Output the (X, Y) coordinate of the center of the cell containing the given text.  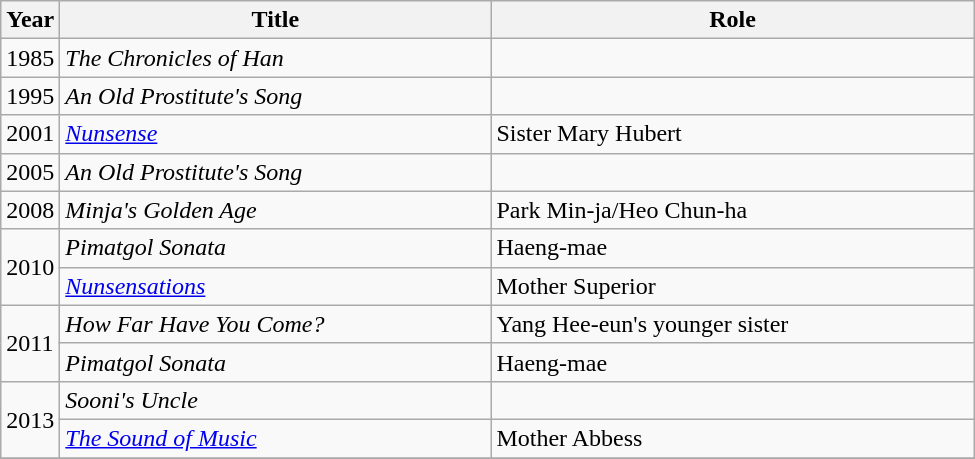
Nunsense (276, 134)
Mother Abbess (732, 438)
Nunsensations (276, 286)
Mother Superior (732, 286)
2011 (30, 343)
How Far Have You Come? (276, 324)
Title (276, 20)
2005 (30, 172)
Role (732, 20)
Minja's Golden Age (276, 210)
Sooni's Uncle (276, 400)
Park Min-ja/Heo Chun-ha (732, 210)
2013 (30, 419)
2008 (30, 210)
The Chronicles of Han (276, 58)
Year (30, 20)
1995 (30, 96)
1985 (30, 58)
Sister Mary Hubert (732, 134)
The Sound of Music (276, 438)
Yang Hee-eun's younger sister (732, 324)
2001 (30, 134)
2010 (30, 267)
